Return (X, Y) of the center of cell containing provided text 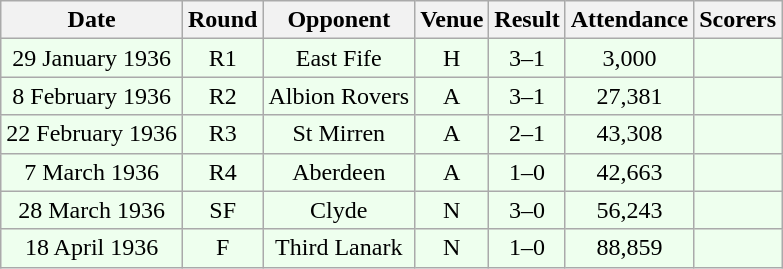
Attendance (629, 20)
R2 (222, 96)
3–0 (527, 210)
Scorers (738, 20)
Third Lanark (339, 248)
43,308 (629, 134)
28 March 1936 (92, 210)
R4 (222, 172)
R3 (222, 134)
Albion Rovers (339, 96)
88,859 (629, 248)
3,000 (629, 58)
Opponent (339, 20)
H (452, 58)
7 March 1936 (92, 172)
29 January 1936 (92, 58)
Round (222, 20)
St Mirren (339, 134)
Venue (452, 20)
56,243 (629, 210)
Date (92, 20)
Aberdeen (339, 172)
F (222, 248)
22 February 1936 (92, 134)
8 February 1936 (92, 96)
2–1 (527, 134)
R1 (222, 58)
27,381 (629, 96)
Clyde (339, 210)
18 April 1936 (92, 248)
East Fife (339, 58)
42,663 (629, 172)
SF (222, 210)
Result (527, 20)
